Capture the cell that displays the provided text and extract its [X, Y] central coordinate. 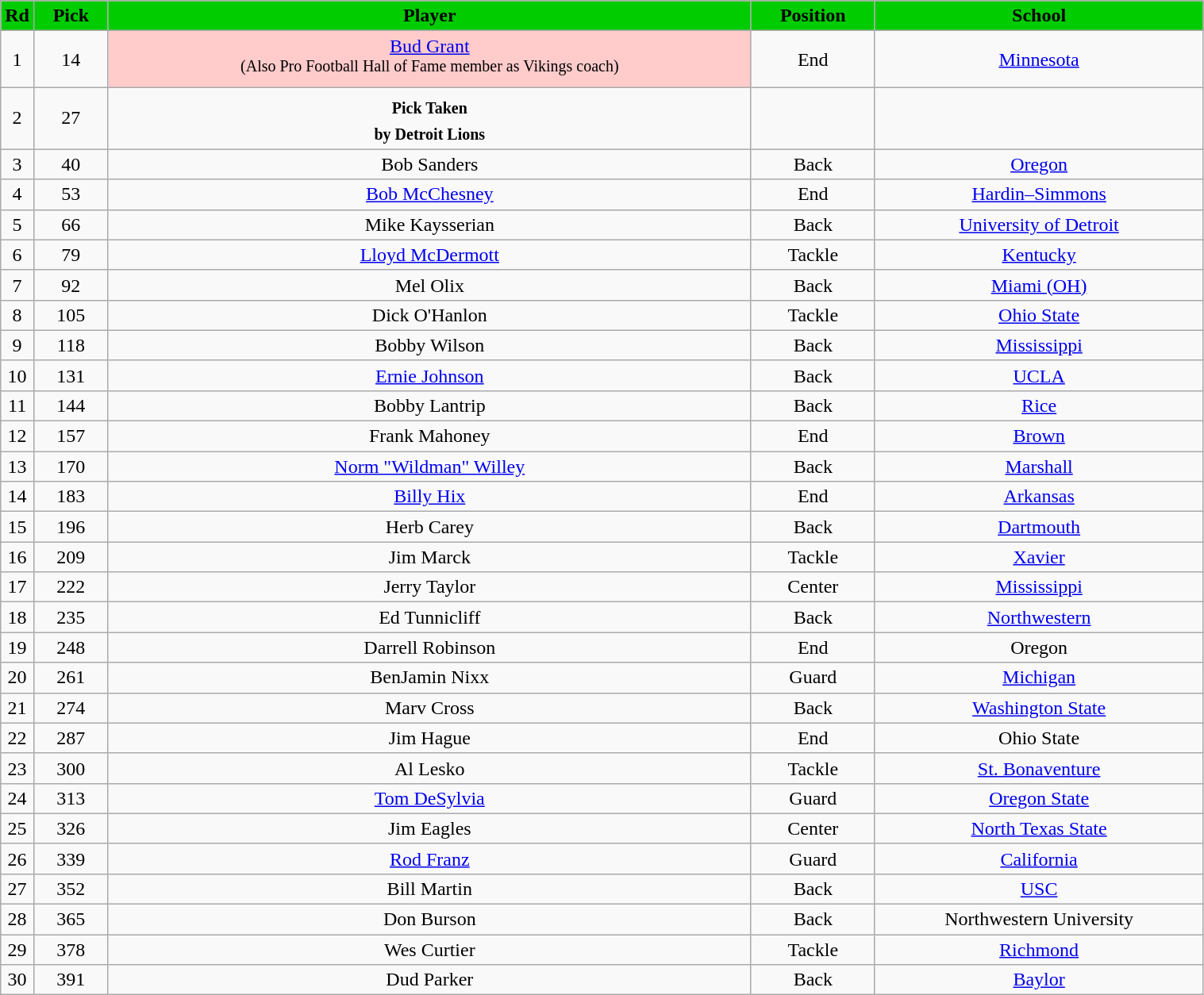
Kentucky [1039, 255]
22 [17, 738]
3 [17, 164]
313 [71, 798]
28 [17, 920]
Miami (OH) [1039, 285]
23 [17, 768]
21 [17, 708]
Ed Tunnicliff [429, 617]
15 [17, 527]
Don Burson [429, 920]
Jerry Taylor [429, 587]
2 [17, 118]
92 [71, 285]
261 [71, 678]
BenJamin Nixx [429, 678]
13 [17, 467]
10 [17, 375]
USC [1039, 889]
Michigan [1039, 678]
Al Lesko [429, 768]
St. Bonaventure [1039, 768]
365 [71, 920]
Dud Parker [429, 980]
7 [17, 285]
300 [71, 768]
Northwestern [1039, 617]
Pick Taken by Detroit Lions [429, 118]
Dartmouth [1039, 527]
183 [71, 497]
8 [17, 315]
209 [71, 557]
Frank Mahoney [429, 436]
Marv Cross [429, 708]
Jim Marck [429, 557]
Rice [1039, 405]
Player [429, 16]
Bobby Wilson [429, 345]
Jim Hague [429, 738]
Bud Grant(Also Pro Football Hall of Fame member as Vikings coach) [429, 60]
40 [71, 164]
17 [17, 587]
18 [17, 617]
Norm "Wildman" Willey [429, 467]
Northwestern University [1039, 920]
196 [71, 527]
105 [71, 315]
1 [17, 60]
Washington State [1039, 708]
Richmond [1039, 950]
Tom DeSylvia [429, 798]
235 [71, 617]
118 [71, 345]
6 [17, 255]
California [1039, 859]
66 [71, 225]
378 [71, 950]
11 [17, 405]
248 [71, 647]
287 [71, 738]
Mel Olix [429, 285]
12 [17, 436]
30 [17, 980]
University of Detroit [1039, 225]
9 [17, 345]
Baylor [1039, 980]
26 [17, 859]
Xavier [1039, 557]
Arkansas [1039, 497]
274 [71, 708]
170 [71, 467]
29 [17, 950]
326 [71, 828]
Rod Franz [429, 859]
Billy Hix [429, 497]
Bob Sanders [429, 164]
Jim Eagles [429, 828]
Rd [17, 16]
Dick O'Hanlon [429, 315]
Herb Carey [429, 527]
24 [17, 798]
Minnesota [1039, 60]
Hardin–Simmons [1039, 194]
16 [17, 557]
20 [17, 678]
19 [17, 647]
352 [71, 889]
School [1039, 16]
Marshall [1039, 467]
Bob McChesney [429, 194]
Ernie Johnson [429, 375]
Oregon State [1039, 798]
UCLA [1039, 375]
144 [71, 405]
Wes Curtier [429, 950]
4 [17, 194]
79 [71, 255]
157 [71, 436]
222 [71, 587]
5 [17, 225]
Bill Martin [429, 889]
Pick [71, 16]
Position [813, 16]
53 [71, 194]
Lloyd McDermott [429, 255]
Brown [1039, 436]
Bobby Lantrip [429, 405]
391 [71, 980]
Darrell Robinson [429, 647]
339 [71, 859]
131 [71, 375]
Mike Kaysserian [429, 225]
North Texas State [1039, 828]
25 [17, 828]
